Extract the (x, y) coordinate from the center of the cell holding the provided text.  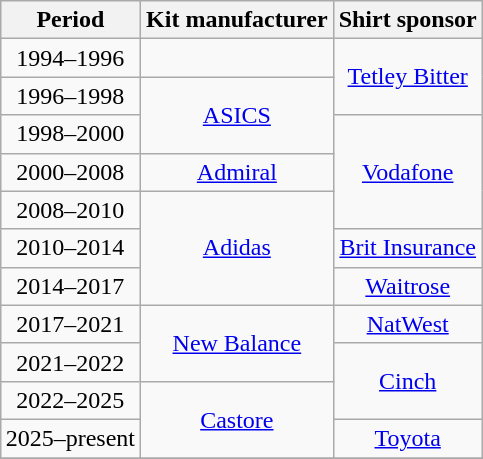
Castore (238, 419)
2010–2014 (70, 248)
1998–2000 (70, 134)
Waitrose (408, 286)
2008–2010 (70, 210)
Admiral (238, 172)
2017–2021 (70, 324)
Brit Insurance (408, 248)
New Balance (238, 343)
Tetley Bitter (408, 77)
Adidas (238, 248)
2021–2022 (70, 362)
Shirt sponsor (408, 20)
Toyota (408, 438)
2025–present (70, 438)
ASICS (238, 115)
Period (70, 20)
NatWest (408, 324)
1996–1998 (70, 96)
Kit manufacturer (238, 20)
2000–2008 (70, 172)
2022–2025 (70, 400)
1994–1996 (70, 58)
Cinch (408, 381)
2014–2017 (70, 286)
Vodafone (408, 172)
